Search for the cell housing the specified text and yield its [X, Y] center coordinate. 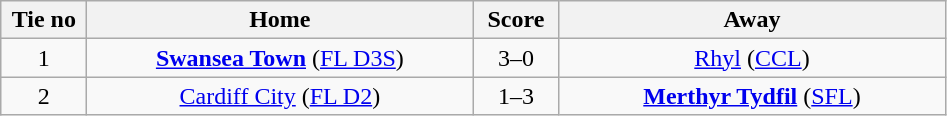
Swansea Town (FL D3S) [280, 58]
1–3 [516, 96]
Tie no [44, 20]
2 [44, 96]
Score [516, 20]
Away [752, 20]
Rhyl (CCL) [752, 58]
Merthyr Tydfil (SFL) [752, 96]
Cardiff City (FL D2) [280, 96]
Home [280, 20]
3–0 [516, 58]
1 [44, 58]
